Detect which cell encompasses the target text, then output its [x, y] center coordinate. 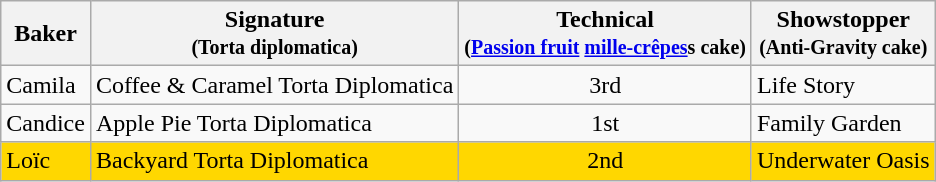
Underwater Oasis [843, 161]
Showstopper(Anti-Gravity cake) [843, 34]
Candice [46, 123]
Baker [46, 34]
1st [606, 123]
3rd [606, 85]
Life Story [843, 85]
Coffee & Caramel Torta Diplomatica [274, 85]
Backyard Torta Diplomatica [274, 161]
Loïc [46, 161]
Signature(Torta diplomatica) [274, 34]
Camila [46, 85]
2nd [606, 161]
Apple Pie Torta Diplomatica [274, 123]
Technical(Passion fruit mille-crêpess cake) [606, 34]
Family Garden [843, 123]
